For the text-containing cell, return its midpoint in (x, y) coordinate format. 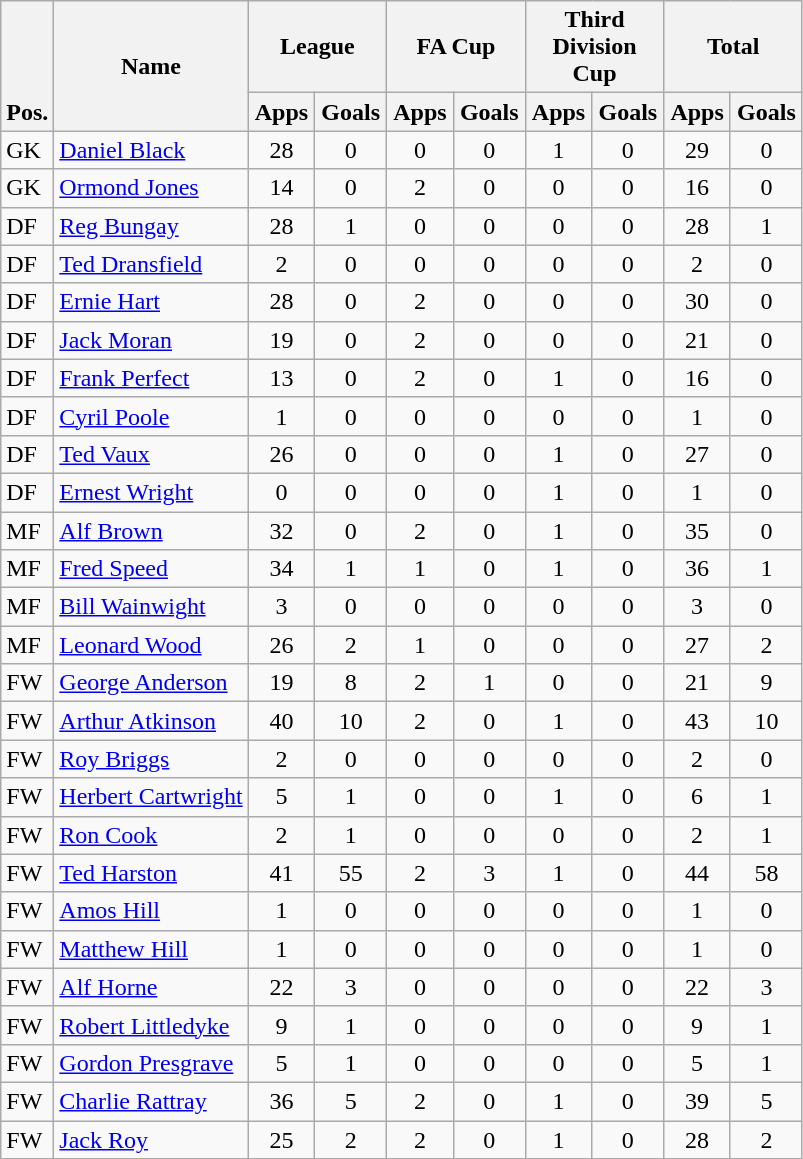
Herbert Cartwright (151, 797)
Total (734, 47)
George Anderson (151, 683)
35 (698, 531)
Frank Perfect (151, 378)
Amos Hill (151, 911)
39 (698, 1101)
Third Division Cup (594, 47)
Alf Horne (151, 987)
Daniel Black (151, 150)
Charlie Rattray (151, 1101)
Ted Harston (151, 873)
Pos. (28, 66)
55 (351, 873)
Jack Roy (151, 1139)
13 (282, 378)
34 (282, 569)
Ormond Jones (151, 188)
League (318, 47)
Ernest Wright (151, 492)
Reg Bungay (151, 226)
Ron Cook (151, 835)
Name (151, 66)
30 (698, 302)
FA Cup (456, 47)
Ted Vaux (151, 454)
43 (698, 721)
Jack Moran (151, 340)
Bill Wainwight (151, 607)
Cyril Poole (151, 416)
58 (766, 873)
41 (282, 873)
Ernie Hart (151, 302)
32 (282, 531)
6 (698, 797)
44 (698, 873)
Leonard Wood (151, 645)
Arthur Atkinson (151, 721)
Robert Littledyke (151, 1025)
Roy Briggs (151, 759)
Matthew Hill (151, 949)
Alf Brown (151, 531)
14 (282, 188)
40 (282, 721)
Gordon Presgrave (151, 1063)
Fred Speed (151, 569)
29 (698, 150)
Ted Dransfield (151, 264)
8 (351, 683)
25 (282, 1139)
